Identify which cell holds the provided text, then report its (X, Y) central coordinate. 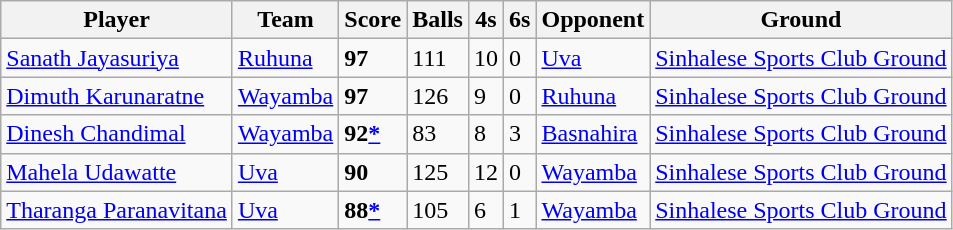
Balls (438, 20)
10 (486, 58)
3 (520, 134)
Tharanga Paranavitana (117, 210)
Player (117, 20)
111 (438, 58)
Mahela Udawatte (117, 172)
6s (520, 20)
125 (438, 172)
Opponent (593, 20)
Sanath Jayasuriya (117, 58)
9 (486, 96)
12 (486, 172)
105 (438, 210)
6 (486, 210)
83 (438, 134)
8 (486, 134)
Dimuth Karunaratne (117, 96)
Dinesh Chandimal (117, 134)
Ground (801, 20)
4s (486, 20)
92* (373, 134)
1 (520, 210)
Basnahira (593, 134)
88* (373, 210)
90 (373, 172)
126 (438, 96)
Team (285, 20)
Score (373, 20)
